Scan for the cell matching the given text and deliver its (x, y) coordinate at center. 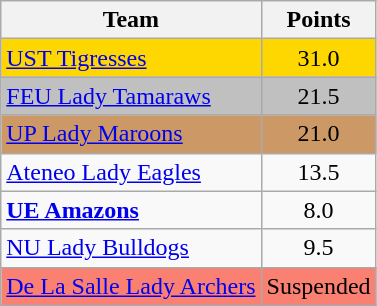
UP Lady Maroons (131, 134)
31.0 (318, 58)
21.5 (318, 96)
21.0 (318, 134)
Ateneo Lady Eagles (131, 172)
8.0 (318, 210)
Suspended (318, 286)
NU Lady Bulldogs (131, 248)
9.5 (318, 248)
13.5 (318, 172)
UE Amazons (131, 210)
UST Tigresses (131, 58)
FEU Lady Tamaraws (131, 96)
Points (318, 20)
Team (131, 20)
De La Salle Lady Archers (131, 286)
